Return the (X, Y) coordinate for the center point of the cell that contains the specified text.  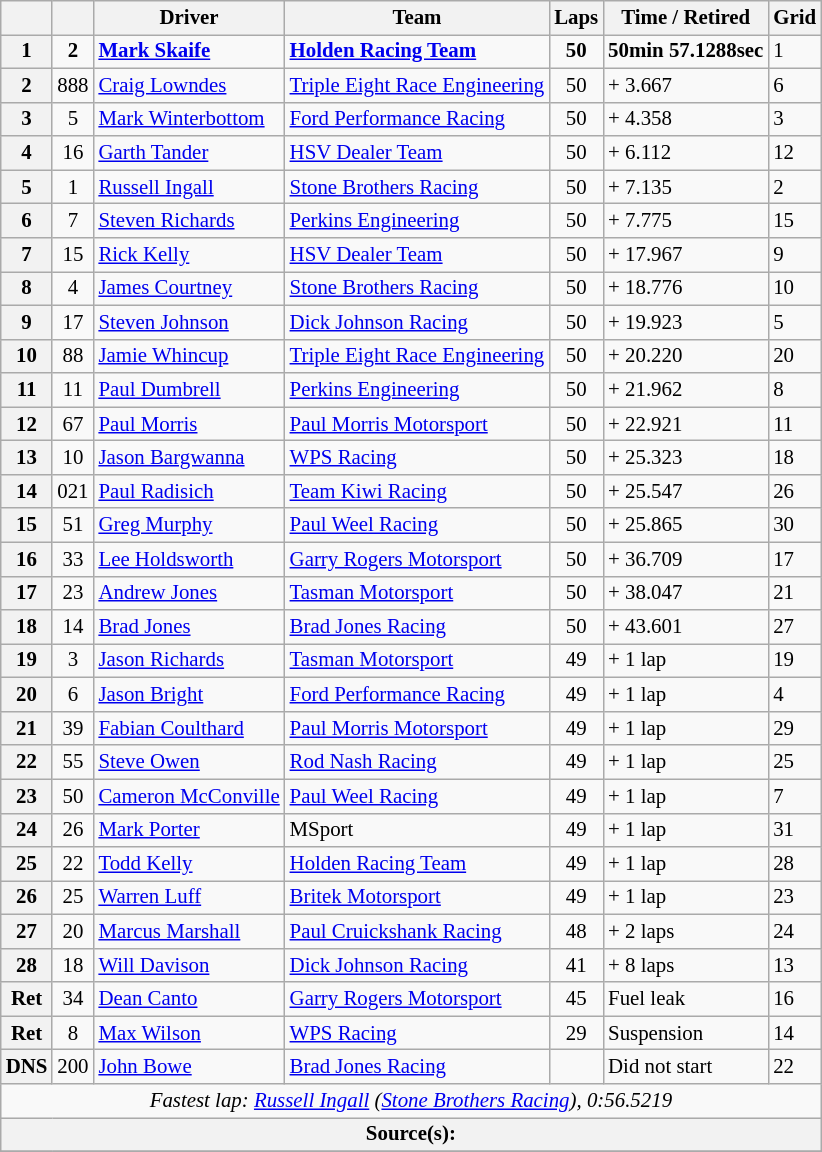
+ 8 laps (686, 965)
39 (72, 728)
+ 22.921 (686, 424)
Todd Kelly (188, 864)
200 (72, 1067)
Russell Ingall (188, 187)
+ 19.923 (686, 322)
+ 3.667 (686, 85)
Paul Cruickshank Racing (418, 931)
Team Kiwi Racing (418, 491)
Time / Retired (686, 18)
+ 7.775 (686, 221)
+ 25.323 (686, 458)
Dean Canto (188, 999)
+ 25.865 (686, 525)
Source(s): (411, 1135)
+ 2 laps (686, 931)
Jason Richards (188, 661)
30 (794, 525)
021 (72, 491)
DNS (27, 1067)
+ 36.709 (686, 559)
Steven Johnson (188, 322)
Laps (576, 18)
Andrew Jones (188, 593)
MSport (418, 830)
Fastest lap: Russell Ingall (Stone Brothers Racing), 0:56.5219 (411, 1101)
88 (72, 356)
Paul Dumbrell (188, 390)
Team (418, 18)
Mark Skaife (188, 51)
Driver (188, 18)
Suspension (686, 1033)
Grid (794, 18)
Paul Radisich (188, 491)
55 (72, 762)
Steven Richards (188, 221)
+ 17.967 (686, 255)
Rick Kelly (188, 255)
Garth Tander (188, 153)
+ 38.047 (686, 593)
Cameron McConville (188, 796)
+ 18.776 (686, 288)
Paul Morris (188, 424)
50min 57.1288sec (686, 51)
Jamie Whincup (188, 356)
Did not start (686, 1067)
John Bowe (188, 1067)
Brad Jones (188, 627)
31 (794, 830)
33 (72, 559)
Greg Murphy (188, 525)
Mark Porter (188, 830)
+ 7.135 (686, 187)
Marcus Marshall (188, 931)
Britek Motorsport (418, 898)
Craig Lowndes (188, 85)
Rod Nash Racing (418, 762)
James Courtney (188, 288)
Will Davison (188, 965)
+ 20.220 (686, 356)
888 (72, 85)
Jason Bargwanna (188, 458)
+ 25.547 (686, 491)
67 (72, 424)
45 (576, 999)
Max Wilson (188, 1033)
+ 21.962 (686, 390)
Fabian Coulthard (188, 728)
Fuel leak (686, 999)
Jason Bright (188, 695)
+ 4.358 (686, 119)
48 (576, 931)
41 (576, 965)
Warren Luff (188, 898)
+ 6.112 (686, 153)
Mark Winterbottom (188, 119)
34 (72, 999)
Lee Holdsworth (188, 559)
51 (72, 525)
+ 43.601 (686, 627)
Steve Owen (188, 762)
